Determine the (x, y) coordinate at the center of the cell enclosing the given text.  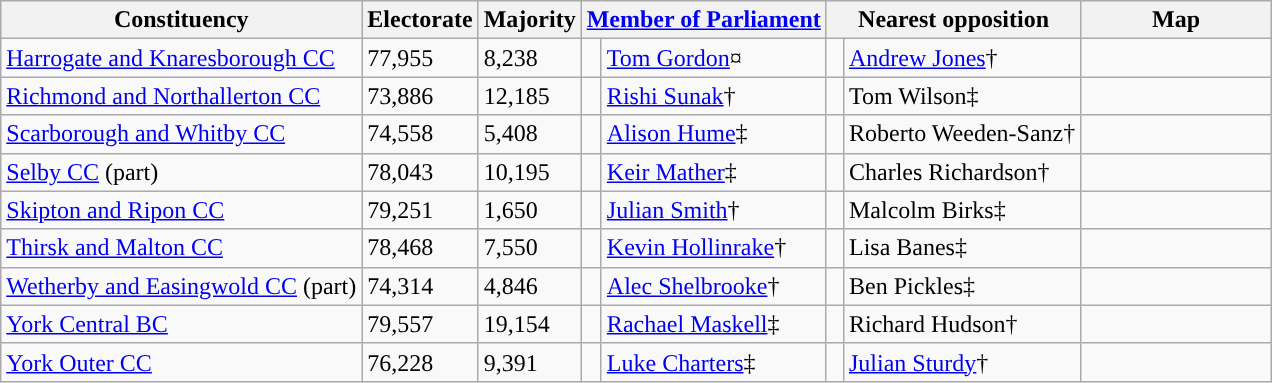
Charles Richardson† (962, 172)
Tom Wilson‡ (962, 96)
Roberto Weeden-Sanz† (962, 134)
Wetherby and Easingwold CC (part) (182, 286)
Tom Gordon¤ (714, 58)
77,955 (420, 58)
Majority (530, 20)
19,154 (530, 324)
Electorate (420, 20)
Lisa Banes‡ (962, 248)
York Outer CC (182, 362)
10,195 (530, 172)
1,650 (530, 210)
74,558 (420, 134)
Rachael Maskell‡ (714, 324)
Alec Shelbrooke† (714, 286)
Richard Hudson† (962, 324)
7,550 (530, 248)
76,228 (420, 362)
78,468 (420, 248)
York Central BC (182, 324)
Malcolm Birks‡ (962, 210)
79,251 (420, 210)
Rishi Sunak† (714, 96)
Richmond and Northallerton CC (182, 96)
9,391 (530, 362)
Julian Sturdy† (962, 362)
Nearest opposition (953, 20)
Harrogate and Knaresborough CC (182, 58)
Julian Smith† (714, 210)
8,238 (530, 58)
Thirsk and Malton CC (182, 248)
Ben Pickles‡ (962, 286)
Andrew Jones† (962, 58)
Luke Charters‡ (714, 362)
Skipton and Ripon CC (182, 210)
4,846 (530, 286)
Selby CC (part) (182, 172)
Keir Mather‡ (714, 172)
12,185 (530, 96)
79,557 (420, 324)
Scarborough and Whitby CC (182, 134)
74,314 (420, 286)
Member of Parliament (704, 20)
5,408 (530, 134)
Constituency (182, 20)
73,886 (420, 96)
Map (1176, 20)
Alison Hume‡ (714, 134)
78,043 (420, 172)
Kevin Hollinrake† (714, 248)
